Pinpoint the cell where the given text exists, returning its (X, Y) midpoint coordinate. 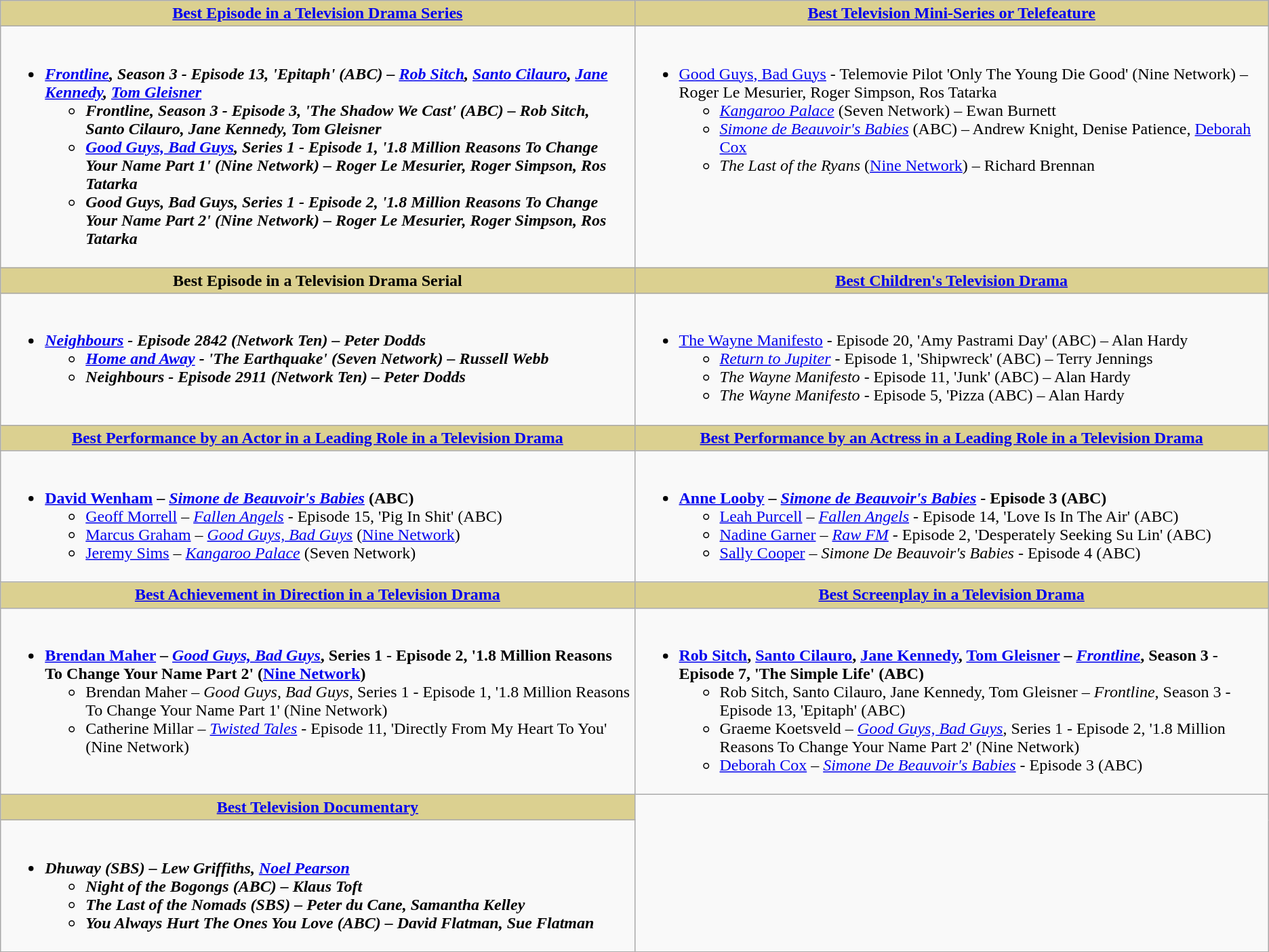
Best Episode in a Television Drama Serial (317, 281)
Best Episode in a Television Drama Series (317, 14)
Best Performance by an Actress in a Leading Role in a Television Drama (952, 438)
Best Television Mini-Series or Telefeature (952, 14)
Best Screenplay in a Television Drama (952, 595)
Best Performance by an Actor in a Leading Role in a Television Drama (317, 438)
Best Children's Television Drama (952, 281)
Best Television Documentary (317, 807)
Best Achievement in Direction in a Television Drama (317, 595)
